From the cell containing the given text, extract its center point as (x, y) coordinate. 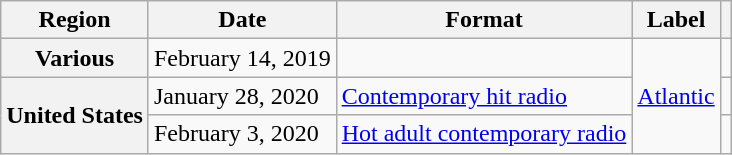
Date (242, 20)
Hot adult contemporary radio (484, 134)
Atlantic (676, 96)
February 3, 2020 (242, 134)
Label (676, 20)
January 28, 2020 (242, 96)
Contemporary hit radio (484, 96)
Format (484, 20)
United States (75, 115)
Region (75, 20)
February 14, 2019 (242, 58)
Various (75, 58)
